Provide the [X, Y] coordinate of the cell's center where the given text is located.  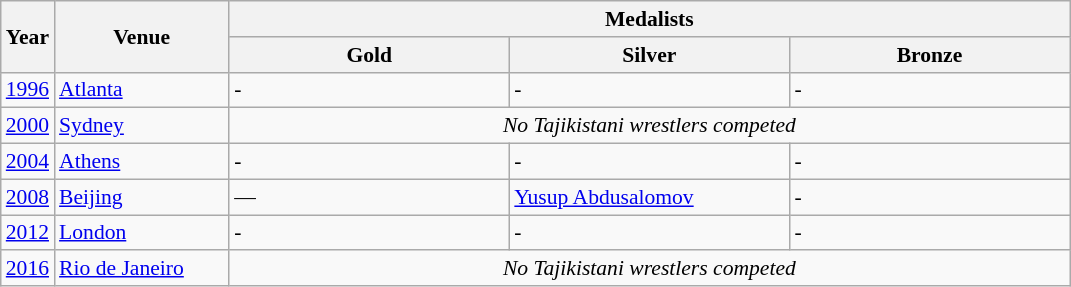
Venue [142, 36]
2000 [28, 126]
— [369, 197]
2004 [28, 162]
London [142, 233]
Atlanta [142, 90]
2012 [28, 233]
Bronze [929, 55]
Year [28, 36]
Rio de Janeiro [142, 269]
Athens [142, 162]
Beijing [142, 197]
Sydney [142, 126]
2008 [28, 197]
Silver [649, 55]
1996 [28, 90]
2016 [28, 269]
Gold [369, 55]
Medalists [649, 19]
Yusup Abdusalomov [649, 197]
